Return [x, y] of the center of cell containing provided text 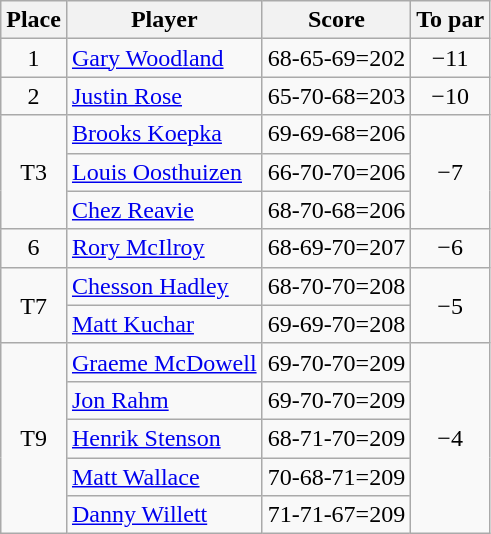
T7 [34, 305]
−4 [450, 438]
66-70-70=206 [336, 172]
65-70-68=203 [336, 96]
Graeme McDowell [164, 362]
68-65-69=202 [336, 58]
Chesson Hadley [164, 286]
68-70-68=206 [336, 210]
T9 [34, 438]
Rory McIlroy [164, 248]
−10 [450, 96]
6 [34, 248]
69-69-70=208 [336, 324]
71-71-67=209 [336, 515]
−6 [450, 248]
Danny Willett [164, 515]
Louis Oosthuizen [164, 172]
68-70-70=208 [336, 286]
70-68-71=209 [336, 477]
Matt Wallace [164, 477]
−5 [450, 305]
To par [450, 20]
T3 [34, 172]
Brooks Koepka [164, 134]
Gary Woodland [164, 58]
Score [336, 20]
Player [164, 20]
Chez Reavie [164, 210]
Jon Rahm [164, 400]
69-69-68=206 [336, 134]
1 [34, 58]
Justin Rose [164, 96]
−11 [450, 58]
68-71-70=209 [336, 438]
Place [34, 20]
Henrik Stenson [164, 438]
−7 [450, 172]
2 [34, 96]
68-69-70=207 [336, 248]
Matt Kuchar [164, 324]
